Scan for the cell matching the given text and deliver its (X, Y) coordinate at center. 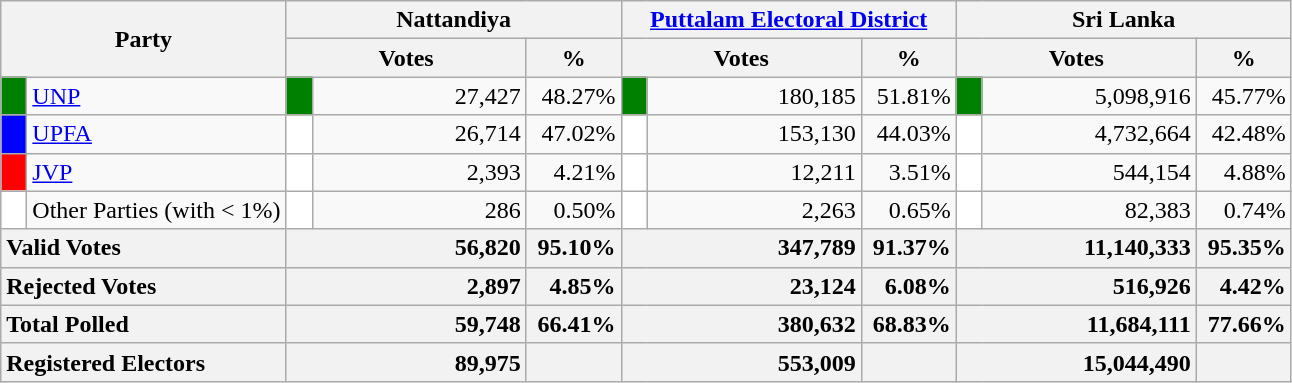
4.85% (574, 286)
JVP (156, 172)
95.10% (574, 248)
11,140,333 (1076, 248)
59,748 (406, 324)
0.74% (1244, 210)
11,684,111 (1076, 324)
56,820 (406, 248)
553,009 (741, 362)
0.65% (908, 210)
95.35% (1244, 248)
4.42% (1244, 286)
26,714 (419, 134)
51.81% (908, 96)
3.51% (908, 172)
Puttalam Electoral District (788, 20)
48.27% (574, 96)
0.50% (574, 210)
66.41% (574, 324)
5,098,916 (1089, 96)
Total Polled (144, 324)
347,789 (741, 248)
82,383 (1089, 210)
6.08% (908, 286)
15,044,490 (1076, 362)
Other Parties (with < 1%) (156, 210)
42.48% (1244, 134)
Sri Lanka (1124, 20)
4.21% (574, 172)
2,263 (754, 210)
380,632 (741, 324)
27,427 (419, 96)
23,124 (741, 286)
516,926 (1076, 286)
286 (419, 210)
77.66% (1244, 324)
2,393 (419, 172)
68.83% (908, 324)
4,732,664 (1089, 134)
Registered Electors (144, 362)
UNP (156, 96)
47.02% (574, 134)
2,897 (406, 286)
44.03% (908, 134)
Party (144, 39)
Nattandiya (454, 20)
180,185 (754, 96)
153,130 (754, 134)
Valid Votes (144, 248)
UPFA (156, 134)
45.77% (1244, 96)
Rejected Votes (144, 286)
12,211 (754, 172)
89,975 (406, 362)
4.88% (1244, 172)
544,154 (1089, 172)
91.37% (908, 248)
